Provide the (x, y) coordinate of the cell's center where the given text is located.  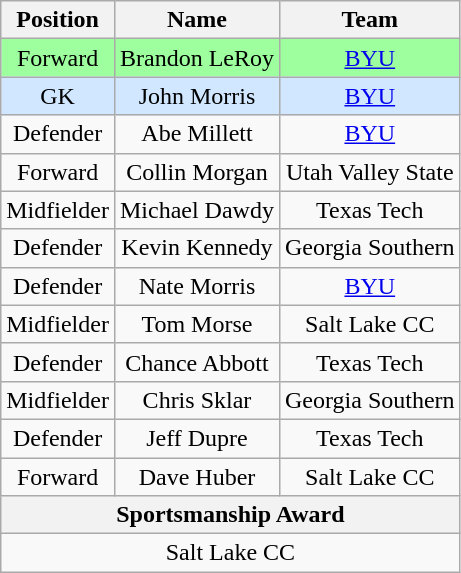
GK (58, 96)
Brandon LeRoy (196, 58)
Utah Valley State (370, 172)
Chance Abbott (196, 362)
Jeff Dupre (196, 438)
Tom Morse (196, 324)
Chris Sklar (196, 400)
Nate Morris (196, 286)
Michael Dawdy (196, 210)
Kevin Kennedy (196, 248)
Team (370, 20)
John Morris (196, 96)
Position (58, 20)
Dave Huber (196, 477)
Abe Millett (196, 134)
Collin Morgan (196, 172)
Sportsmanship Award (230, 515)
Name (196, 20)
